Scan for the cell matching the given text and deliver its (X, Y) coordinate at center. 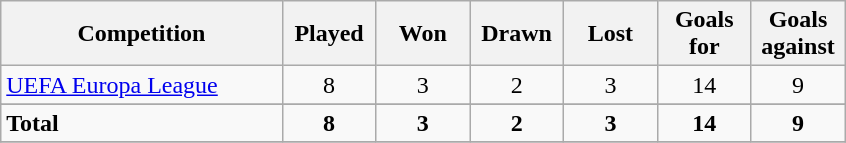
Won (423, 34)
Played (329, 34)
Drawn (517, 34)
Total (142, 123)
Competition (142, 34)
UEFA Europa League (142, 85)
Goalsfor (704, 34)
Goalsagainst (798, 34)
Lost (611, 34)
